Provide the (x, y) coordinate of the cell's center where the given text is located.  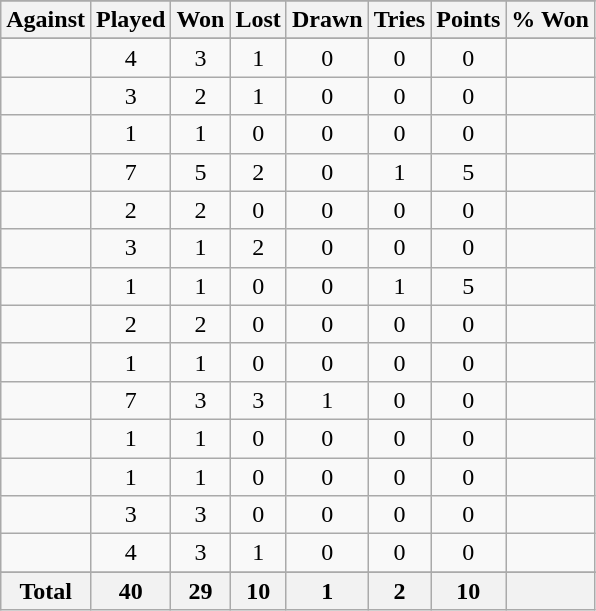
Against (46, 20)
Lost (258, 20)
40 (130, 591)
% Won (550, 20)
Won (200, 20)
Tries (400, 20)
Played (130, 20)
Points (468, 20)
Total (46, 591)
Drawn (327, 20)
29 (200, 591)
